Locate the cell with the specified text and output its [x, y] center coordinate. 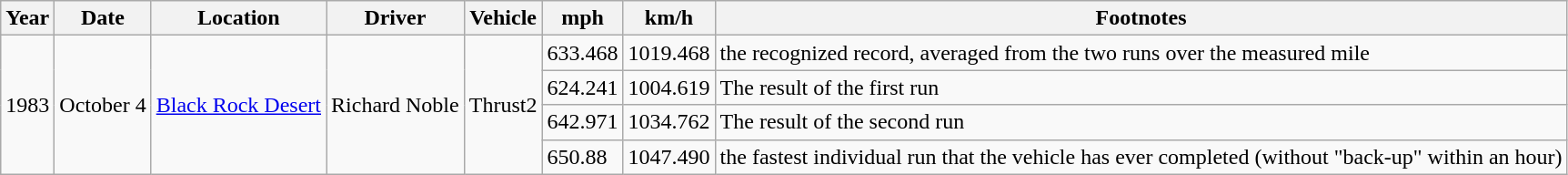
1047.490 [669, 157]
Thrust2 [503, 105]
1034.762 [669, 122]
Date [103, 18]
The result of the first run [1141, 87]
Year [27, 18]
Driver [396, 18]
624.241 [582, 87]
October 4 [103, 105]
633.468 [582, 53]
Footnotes [1141, 18]
Black Rock Desert [238, 105]
650.88 [582, 157]
1019.468 [669, 53]
Vehicle [503, 18]
1983 [27, 105]
km/h [669, 18]
The result of the second run [1141, 122]
Location [238, 18]
642.971 [582, 122]
Richard Noble [396, 105]
the recognized record, averaged from the two runs over the measured mile [1141, 53]
1004.619 [669, 87]
mph [582, 18]
the fastest individual run that the vehicle has ever completed (without "back-up" within an hour) [1141, 157]
